Determine the (X, Y) coordinate at the center of the cell enclosing the given text.  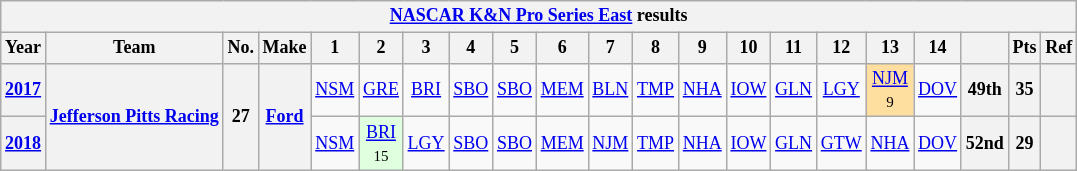
BLN (610, 90)
5 (515, 48)
6 (562, 48)
NASCAR K&N Pro Series East results (539, 16)
35 (1024, 90)
Pts (1024, 48)
49th (984, 90)
8 (656, 48)
7 (610, 48)
11 (794, 48)
NJM (610, 144)
2017 (24, 90)
Ford (284, 116)
9 (702, 48)
Year (24, 48)
13 (890, 48)
1 (335, 48)
Team (134, 48)
29 (1024, 144)
BRI15 (382, 144)
12 (841, 48)
NJM9 (890, 90)
No. (240, 48)
4 (471, 48)
52nd (984, 144)
Ref (1059, 48)
GTW (841, 144)
10 (748, 48)
3 (426, 48)
14 (938, 48)
2 (382, 48)
27 (240, 116)
GRE (382, 90)
Jefferson Pitts Racing (134, 116)
2018 (24, 144)
BRI (426, 90)
Make (284, 48)
